Identify which cell holds the provided text, then report its [X, Y] central coordinate. 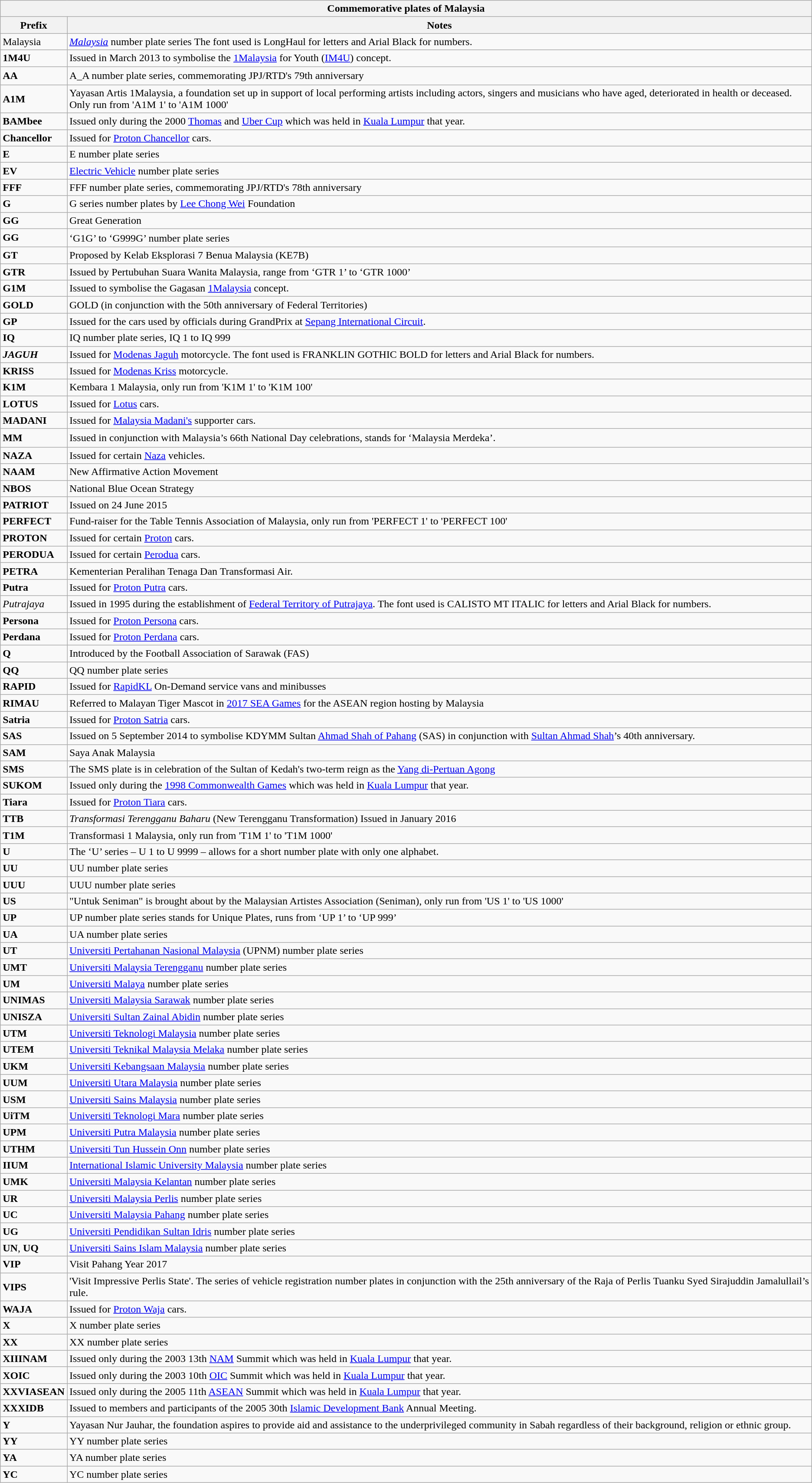
Kementerian Peralihan Tenaga Dan Transformasi Air. [439, 571]
UA number plate series [439, 934]
PROTON [34, 538]
NAZA [34, 455]
Issued for Proton Satria cars. [439, 720]
AㅤㅤA [34, 75]
Universiti Malaysia Sarawak number plate series [439, 1000]
Putrajaya [34, 604]
A_A number plate series, commemorating JPJ/RTD's 79th anniversary [439, 75]
WAJA [34, 1309]
Universiti Kebangsaan Malaysia number plate series [439, 1066]
E [34, 154]
Universiti Pertahanan Nasional Malaysia (UPNM) number plate series [439, 951]
XXVIASEAN [34, 1391]
NAAM [34, 472]
Universiti Teknikal Malaysia Melaka number plate series [439, 1050]
The ‘U’ series – U 1 to U 9999 – allows for a short number plate with only one alphabet. [439, 851]
YY [34, 1441]
G [34, 204]
Universiti Putra Malaysia number plate series [439, 1132]
GT [34, 255]
UNISZA [34, 1017]
LOTUS [34, 404]
VIP [34, 1264]
UMT [34, 967]
XIIINAM [34, 1359]
The SMS plate is in celebration of the Sultan of Kedah's two-term reign as the Yang di-Pertuan Agong [439, 769]
Universiti Sains Islam Malaysia number plate series [439, 1248]
UU [34, 868]
A1M [34, 99]
Issued for Modenas Jaguh motorcycle. The font used is FRANKLIN GOTHIC BOLD for letters and Arial Black for numbers. [439, 354]
SAM [34, 753]
GOLD [34, 305]
Commemorative plates of Malaysia [406, 9]
MㅤㅤM [34, 438]
Universiti Sultan Zainal Abidin number plate series [439, 1017]
Issued on 24 June 2015 [439, 505]
Transformasi 1 Malaysia, only run from 'T1M 1' to 'T1M 1000' [439, 835]
TTB [34, 818]
UTM [34, 1033]
Putra [34, 587]
Issued for Proton Tiara cars. [439, 802]
Visit Pahang Year 2017 [439, 1264]
YA number plate series [439, 1458]
Issued for Proton Chancellor cars. [439, 138]
UP number plate series stands for Unique Plates, runs from ‘UP 1’ to ‘UP 999’ [439, 918]
EV [34, 171]
Issued to symbolise the Gagasan 1Malaysia concept. [439, 288]
Universiti Utara Malaysia number plate series [439, 1083]
Fund-raiser for the Table Tennis Association of Malaysia, only run from 'PERFECT 1' to 'PERFECT 100' [439, 521]
UPM [34, 1132]
GㅤㅤG [34, 238]
Satria [34, 720]
National Blue Ocean Strategy [439, 488]
UMK [34, 1182]
GP [34, 321]
UT [34, 951]
Issued for Modenas Kriss motorcycle. [439, 371]
X [34, 1326]
Issued for Malaysia Madani's supporter cars. [439, 420]
GG [34, 220]
Universiti Malaysia Terengganu number plate series [439, 967]
Q [34, 654]
PETRA [34, 571]
BAMbee [34, 121]
IQ [34, 338]
JAGUH [34, 354]
Saya Anak Malaysia [439, 753]
UUU [34, 884]
Issued for the cars used by officials during GrandPrix at Sepang International Circuit. [439, 321]
New Affirmative Action Movement [439, 472]
Issued only during the 2003 13th NAM Summit which was held in Kuala Lumpur that year. [439, 1359]
UTEM [34, 1050]
Issued for Proton Putra cars. [439, 587]
GTR [34, 272]
Introduced by the Football Association of Sarawak (FAS) [439, 654]
Tiara [34, 802]
UiTM [34, 1116]
FFF number plate series, commemorating JPJ/RTD's 78th anniversary [439, 187]
IIUM [34, 1165]
UM [34, 984]
E number plate series [439, 154]
UNIMAS [34, 1000]
UU number plate series [439, 868]
IQ number plate series, IQ 1 to IQ 999 [439, 338]
‘G1G’ to ‘G999G’ number plate series [439, 238]
USM [34, 1099]
UR [34, 1198]
G1M [34, 288]
US [34, 901]
Persona [34, 621]
Universiti Malaysia Perlis number plate series [439, 1198]
Universiti Tun Hussein Onn number plate series [439, 1149]
Y [34, 1425]
FFF [34, 187]
XOIC [34, 1375]
1M4U [34, 58]
Transformasi Terengganu Baharu (New Terengganu Transformation) Issued in January 2016 [439, 818]
International Islamic University Malaysia number plate series [439, 1165]
XXXIDB [34, 1408]
PERODUA [34, 554]
YY number plate series [439, 1441]
UG [34, 1231]
UUM [34, 1083]
UP [34, 918]
Universiti Malaysia Pahang number plate series [439, 1215]
Universiti Teknologi Malaysia number plate series [439, 1033]
NBOS [34, 488]
UC [34, 1215]
PATRIOT [34, 505]
Issued for Lotus cars. [439, 404]
Issued for Proton Perdana cars. [439, 637]
VIPS [34, 1287]
QQ [34, 670]
Issued for certain Naza vehicles. [439, 455]
Issued only during the 1998 Commonwealth Games which was held in Kuala Lumpur that year. [439, 786]
YA [34, 1458]
X number plate series [439, 1326]
XX [34, 1342]
SUKOM [34, 786]
Referred to Malayan Tiger Mascot in 2017 SEA Games for the ASEAN region hosting by Malaysia [439, 703]
Issued for Proton Persona cars. [439, 621]
Prefix [34, 25]
UN, UQ [34, 1248]
Notes [439, 25]
Issued by Pertubuhan Suara Wanita Malaysia, range from ‘GTR 1’ to ‘GTR 1000’ [439, 272]
Universiti Pendidikan Sultan Idris number plate series [439, 1231]
Kembara 1 Malaysia, only run from 'K1M 1' to 'K1M 100' [439, 387]
U [34, 851]
UUU number plate series [439, 884]
Universiti Teknologi Mara number plate series [439, 1116]
Issued for Proton Waja cars. [439, 1309]
QQ number plate series [439, 670]
Issued on 5 September 2014 to symbolise KDYMM Sultan Ahmad Shah of Pahang (SAS) in conjunction with Sultan Ahmad Shah’s 40th anniversary. [439, 736]
Electric Vehicle number plate series [439, 171]
Universiti Sains Malaysia number plate series [439, 1099]
Issued for certain Perodua cars. [439, 554]
Proposed by Kelab Eksplorasi 7 Benua Malaysia (KE7B) [439, 255]
XX number plate series [439, 1342]
SAS [34, 736]
UTHM [34, 1149]
Chancellor [34, 138]
UKM [34, 1066]
Malaysia number plate series The font used is LongHaul for letters and Arial Black for numbers. [439, 42]
RIMAU [34, 703]
SMS [34, 769]
K1M [34, 387]
Issued for RapidKL On-Demand service vans and minibusses [439, 687]
Universiti Malaya number plate series [439, 984]
MADANI [34, 420]
Issued for certain Proton cars. [439, 538]
Universiti Malaysia Kelantan number plate series [439, 1182]
Issued in conjunction with Malaysia’s 66th National Day celebrations, stands for ‘Malaysia Merdeka’. [439, 438]
Malaysia [34, 42]
Perdana [34, 637]
GOLD (in conjunction with the 50th anniversary of Federal Territories) [439, 305]
YC number plate series [439, 1474]
"Untuk Seniman" is brought about by the Malaysian Artistes Association (Seniman), only run from 'US 1' to 'US 1000' [439, 901]
KRISS [34, 371]
RAPID [34, 687]
Issued only during the 2000 Thomas and Uber Cup which was held in Kuala Lumpur that year. [439, 121]
Great Generation [439, 220]
YC [34, 1474]
G series number plates by Lee Chong Wei Foundation [439, 204]
PERFECT [34, 521]
Issued only during the 2003 10th OIC Summit which was held in Kuala Lumpur that year. [439, 1375]
T1M [34, 835]
Issued in March 2013 to symbolise the 1Malaysia for Youth (IM4U) concept. [439, 58]
Issued only during the 2005 11th ASEAN Summit which was held in Kuala Lumpur that year. [439, 1391]
Issued to members and participants of the 2005 30th Islamic Development Bank Annual Meeting. [439, 1408]
UA [34, 934]
